Return [x, y] of the center of cell containing provided text 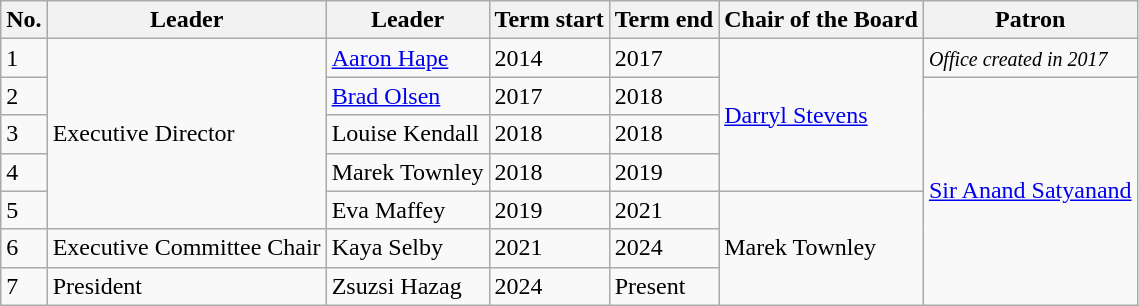
Kaya Selby [408, 248]
Patron [1030, 20]
Office created in 2017 [1030, 58]
Executive Committee Chair [186, 248]
Sir Anand Satyanand [1030, 191]
Term start [549, 20]
Darryl Stevens [822, 115]
3 [24, 134]
7 [24, 286]
2 [24, 96]
5 [24, 210]
Louise Kendall [408, 134]
No. [24, 20]
Zsuzsi Hazag [408, 286]
President [186, 286]
1 [24, 58]
6 [24, 248]
4 [24, 172]
2014 [549, 58]
Brad Olsen [408, 96]
Present [664, 286]
Aaron Hape [408, 58]
Term end [664, 20]
Executive Director [186, 134]
Eva Maffey [408, 210]
Chair of the Board [822, 20]
